Scan for the cell matching the given text and deliver its [X, Y] coordinate at center. 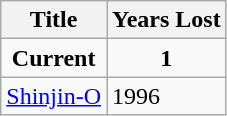
1 [166, 58]
Title [54, 20]
Shinjin-O [54, 96]
Current [54, 58]
1996 [166, 96]
Years Lost [166, 20]
